Pinpoint the cell where the given text exists, returning its [X, Y] midpoint coordinate. 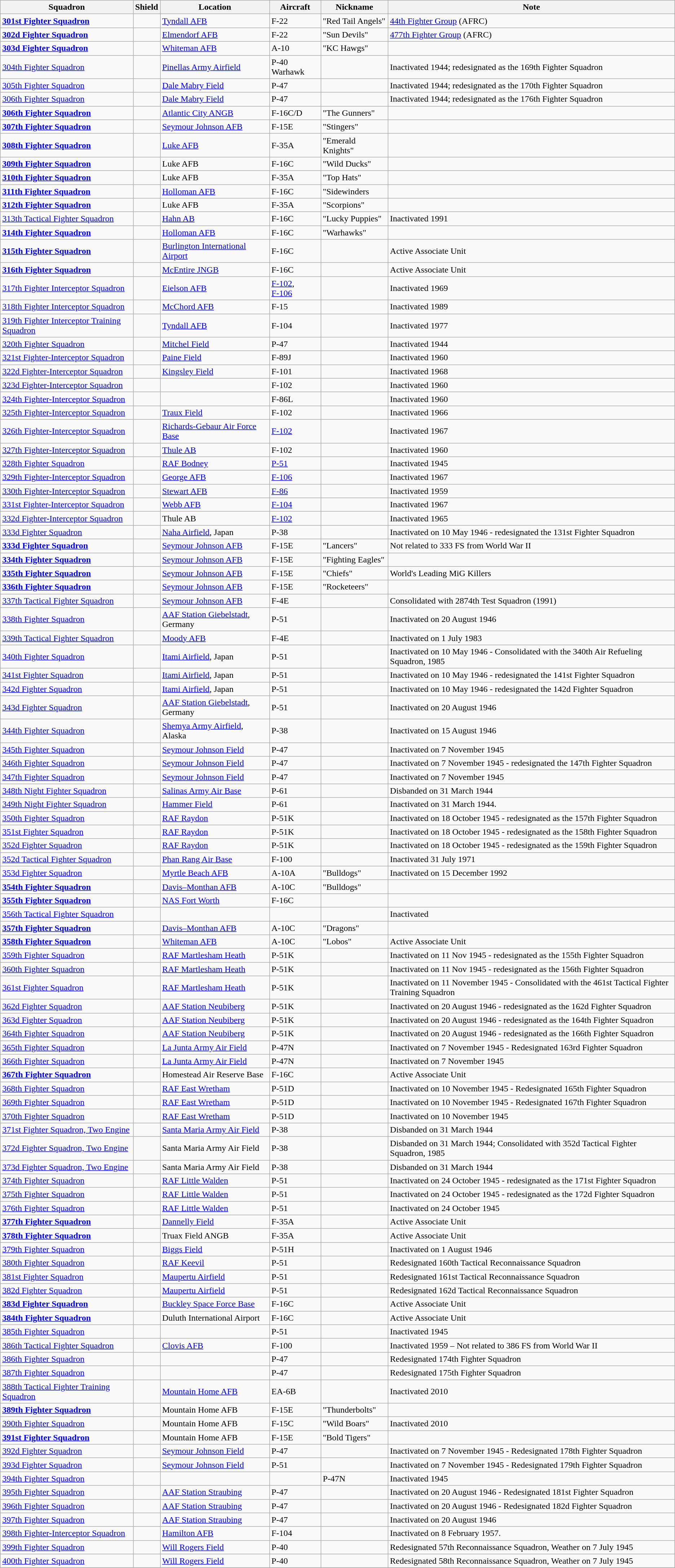
Inactivated [531, 914]
Inactivated 31 July 1971 [531, 859]
Burlington International Airport [215, 251]
356th Tactical Fighter Squadron [67, 914]
Moody AFB [215, 638]
"Wild Ducks" [354, 164]
311th Fighter Squadron [67, 191]
Consolidated with 2874th Test Squadron (1991) [531, 601]
329th Fighter-Interceptor Squadron [67, 477]
Inactivated 1969 [531, 288]
Inactivated on 7 November 1945 - Redesignated 163rd Fighter Squadron [531, 1047]
Inactivated on 20 August 1946 - redesignated as the 166th Fighter Squadron [531, 1034]
398th Fighter-Interceptor Squadron [67, 1533]
"Stingers" [354, 127]
Myrtle Beach AFB [215, 873]
F-16C/D [295, 113]
Inactivated 1968 [531, 371]
Inactivated on 10 May 1946 - redesignated the 142d Fighter Squadron [531, 689]
364th Fighter Squadron [67, 1034]
Inactivated on 18 October 1945 - redesignated as the 157th Fighter Squadron [531, 818]
304th Fighter Squadron [67, 67]
382d Fighter Squadron [67, 1290]
332d Fighter-Interceptor Squadron [67, 518]
Disbanded on 31 March 1944; Consolidated with 352d Tactical Fighter Squadron, 1985 [531, 1148]
Redesignated 175th Fighter Squadron [531, 1373]
Inactivated on 24 October 1945 - redesignated as the 171st Fighter Squadron [531, 1181]
F-106 [295, 477]
Inactivated on 10 May 1946 - Consolidated with the 340th Air Refueling Squadron, 1985 [531, 656]
"Lucky Puppies" [354, 219]
Inactivated on 15 December 1992 [531, 873]
Phan Rang Air Base [215, 859]
326th Fighter-Interceptor Squadron [67, 431]
Webb AFB [215, 505]
301st Fighter Squadron [67, 21]
Inactivated on 10 November 1945 - Redesignated 165th Fighter Squadron [531, 1088]
335th Fighter Squadron [67, 573]
Location [215, 7]
Clovis AFB [215, 1345]
Inactivated 1944; redesignated as the 169th Fighter Squadron [531, 67]
P-40 Warhawk [295, 67]
324th Fighter-Interceptor Squadron [67, 399]
"Dragons" [354, 928]
349th Night Fighter Squadron [67, 804]
308th Fighter Squadron [67, 145]
Buckley Space Force Base [215, 1304]
Inactivated on 10 May 1946 - redesignated the 131st Fighter Squadron [531, 532]
361st Fighter Squadron [67, 988]
"Bold Tigers" [354, 1437]
386th Tactical Fighter Squadron [67, 1345]
369th Fighter Squadron [67, 1102]
Naha Airfield, Japan [215, 532]
Inactivated on 18 October 1945 - redesignated as the 158th Fighter Squadron [531, 832]
"Lobos" [354, 942]
Inactivated on 7 November 1945 - Redesignated 178th Fighter Squadron [531, 1451]
Inactivated 1966 [531, 412]
Inactivated on 20 August 1946 - Redesignated 181st Fighter Squadron [531, 1492]
Elmendorf AFB [215, 35]
Paine Field [215, 358]
Inactivated on 24 October 1945 [531, 1208]
379th Fighter Squadron [67, 1249]
334th Fighter Squadron [67, 560]
345th Fighter Squadron [67, 750]
320th Fighter Squadron [67, 344]
367th Fighter Squadron [67, 1075]
Inactivated 1965 [531, 518]
Inactivated on 8 February 1957. [531, 1533]
Inactivated on 10 November 1945 - Redesignated 167th Fighter Squadron [531, 1102]
348th Night Fighter Squadron [67, 791]
319th Fighter Interceptor Training Squadron [67, 325]
394th Fighter Squadron [67, 1479]
302d Fighter Squadron [67, 35]
390th Fighter Squadron [67, 1424]
Kingsley Field [215, 371]
Inactivated 1944 [531, 344]
Pinellas Army Airfield [215, 67]
"Chiefs" [354, 573]
Duluth International Airport [215, 1318]
George AFB [215, 477]
371st Fighter Squadron, Two Engine [67, 1130]
315th Fighter Squadron [67, 251]
352d Tactical Fighter Squadron [67, 859]
McChord AFB [215, 307]
F-15C [295, 1424]
313th Tactical Fighter Squadron [67, 219]
397th Fighter Squadron [67, 1520]
"Lancers" [354, 546]
F-86L [295, 399]
Inactivated on 1 July 1983 [531, 638]
373d Fighter Squadron, Two Engine [67, 1167]
339th Tactical Fighter Squadron [67, 638]
355th Fighter Squadron [67, 900]
"Scorpions" [354, 205]
368th Fighter Squadron [67, 1088]
Inactivated on 24 October 1945 - redesignated as the 172d Fighter Squadron [531, 1194]
RAF Bodney [215, 464]
Biggs Field [215, 1249]
378th Fighter Squadron [67, 1236]
"Sun Devils" [354, 35]
Inactivated 1991 [531, 219]
366th Fighter Squadron [67, 1061]
380th Fighter Squadron [67, 1263]
375th Fighter Squadron [67, 1194]
377th Fighter Squadron [67, 1222]
365th Fighter Squadron [67, 1047]
318th Fighter Interceptor Squadron [67, 307]
Inactivated on 7 November 1945 - redesignated the 147th Fighter Squadron [531, 763]
Inactivated on 10 November 1945 [531, 1116]
F-101 [295, 371]
Squadron [67, 7]
Dannelly Field [215, 1222]
"Thunderbolts" [354, 1410]
Inactivated on 7 November 1945 - Redesignated 179th Fighter Squadron [531, 1465]
340th Fighter Squadron [67, 656]
F-89J [295, 358]
Not related to 333 FS from World War II [531, 546]
Homestead Air Reserve Base [215, 1075]
360th Fighter Squadron [67, 969]
310th Fighter Squadron [67, 177]
NAS Fort Worth [215, 900]
312th Fighter Squadron [67, 205]
Redesignated 162d Tactical Reconnaissance Squadron [531, 1290]
303d Fighter Squadron [67, 48]
"Fighting Eagles" [354, 560]
357th Fighter Squadron [67, 928]
344th Fighter Squadron [67, 731]
"Warhawks" [354, 233]
307th Fighter Squadron [67, 127]
F-86 [295, 491]
Traux Field [215, 412]
Inactivated on 10 May 1946 - redesignated the 141st Fighter Squadron [531, 675]
395th Fighter Squadron [67, 1492]
392d Fighter Squadron [67, 1451]
Eielson AFB [215, 288]
EA-6B [295, 1391]
Mitchel Field [215, 344]
"Emerald Knights" [354, 145]
Hahn AB [215, 219]
342d Fighter Squadron [67, 689]
Inactivated on 31 March 1944. [531, 804]
477th Fighter Group (AFRC) [531, 35]
391st Fighter Squadron [67, 1437]
A-10 [295, 48]
336th Fighter Squadron [67, 587]
44th Fighter Group (AFRC) [531, 21]
Inactivated 1944; redesignated as the 170th Fighter Squadron [531, 85]
World's Leading MiG Killers [531, 573]
384th Fighter Squadron [67, 1318]
Richards-Gebaur Air Force Base [215, 431]
Inactivated 1977 [531, 325]
327th Fighter-Interceptor Squadron [67, 450]
338th Fighter Squadron [67, 619]
RAF Keevil [215, 1263]
Redesignated 174th Fighter Squadron [531, 1359]
399th Fighter Squadron [67, 1547]
362d Fighter Squadron [67, 1006]
343d Fighter Squadron [67, 707]
381st Fighter Squadron [67, 1277]
Truax Field ANGB [215, 1236]
351st Fighter Squadron [67, 832]
"Wild Boars" [354, 1424]
396th Fighter Squadron [67, 1506]
Inactivated on 11 November 1945 - Consolidated with the 461st Tactical Fighter Training Squadron [531, 988]
370th Fighter Squadron [67, 1116]
347th Fighter Squadron [67, 777]
Redesignated 58th Reconnaissance Squadron, Weather on 7 July 1945 [531, 1561]
Inactivated 1989 [531, 307]
314th Fighter Squadron [67, 233]
317th Fighter Interceptor Squadron [67, 288]
Inactivated on 11 Nov 1945 - redesignated as the 155th Fighter Squadron [531, 955]
Stewart AFB [215, 491]
328th Fighter Squadron [67, 464]
Hammer Field [215, 804]
341st Fighter Squadron [67, 675]
"KC Hawgs" [354, 48]
331st Fighter-Interceptor Squadron [67, 505]
352d Fighter Squadron [67, 845]
F-15 [295, 307]
389th Fighter Squadron [67, 1410]
F-102, F-106 [295, 288]
376th Fighter Squadron [67, 1208]
354th Fighter Squadron [67, 887]
Inactivated 1944; redesignated as the 176th Fighter Squadron [531, 99]
Inactivated 1959 [531, 491]
Inactivated on 20 August 1946 - Redesignated 182d Fighter Squadron [531, 1506]
Note [531, 7]
386th Fighter Squadron [67, 1359]
Inactivated on 1 August 1946 [531, 1249]
330th Fighter-Interceptor Squadron [67, 491]
325th Fighter-Interceptor Squadron [67, 412]
346th Fighter Squadron [67, 763]
358th Fighter Squadron [67, 942]
321st Fighter-Interceptor Squadron [67, 358]
A-10A [295, 873]
Nickname [354, 7]
Aircraft [295, 7]
Redesignated 161st Tactical Reconnaissance Squadron [531, 1277]
353d Fighter Squadron [67, 873]
"Top Hats" [354, 177]
Shemya Army Airfield, Alaska [215, 731]
P-51H [295, 1249]
"The Gunners" [354, 113]
363d Fighter Squadron [67, 1020]
"Red Tail Angels" [354, 21]
Atlantic City ANGB [215, 113]
Salinas Army Air Base [215, 791]
Inactivated on 11 Nov 1945 - redesignated as the 156th Fighter Squadron [531, 969]
Inactivated on 18 October 1945 - redesignated as the 159th Fighter Squadron [531, 845]
388th Tactical Fighter Training Squadron [67, 1391]
"Rocketeers" [354, 587]
393d Fighter Squadron [67, 1465]
"Sidewinders [354, 191]
385th Fighter Squadron [67, 1331]
383d Fighter Squadron [67, 1304]
Redesignated 160th Tactical Reconnaissance Squadron [531, 1263]
Shield [146, 7]
350th Fighter Squadron [67, 818]
Inactivated 1959 – Not related to 386 FS from World War II [531, 1345]
309th Fighter Squadron [67, 164]
374th Fighter Squadron [67, 1181]
Redesignated 57th Reconnaissance Squadron, Weather on 7 July 1945 [531, 1547]
322d Fighter-Interceptor Squadron [67, 371]
337th Tactical Fighter Squadron [67, 601]
387th Fighter Squadron [67, 1373]
McEntire JNGB [215, 270]
316th Fighter Squadron [67, 270]
305th Fighter Squadron [67, 85]
323d Fighter-Interceptor Squadron [67, 385]
359th Fighter Squadron [67, 955]
372d Fighter Squadron, Two Engine [67, 1148]
Inactivated on 20 August 1946 - redesignated as the 162d Fighter Squadron [531, 1006]
Inactivated on 15 August 1946 [531, 731]
400th Fighter Squadron [67, 1561]
Inactivated on 20 August 1946 - redesignated as the 164th Fighter Squadron [531, 1020]
Hamilton AFB [215, 1533]
